Capture the cell that displays the provided text and extract its (x, y) central coordinate. 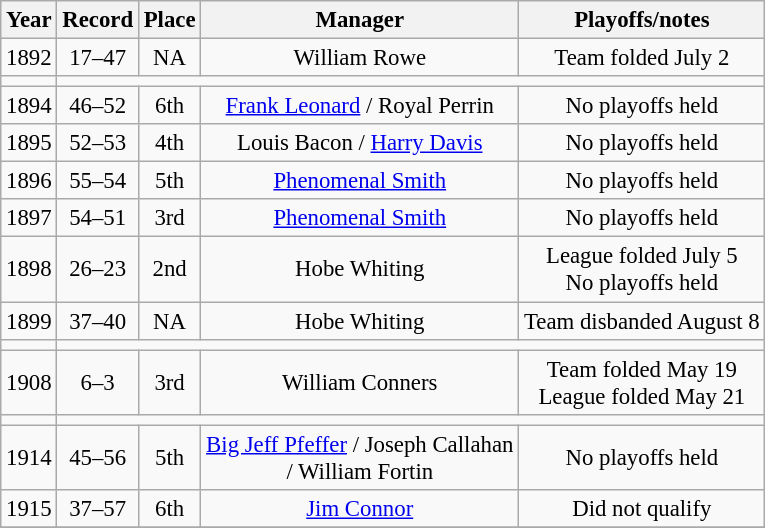
William Rowe (360, 58)
Year (29, 20)
52–53 (98, 143)
Team folded May 19League folded May 21 (642, 382)
1915 (29, 509)
Louis Bacon / Harry Davis (360, 143)
26–23 (98, 270)
1894 (29, 106)
Team disbanded August 8 (642, 321)
William Conners (360, 382)
Big Jeff Pfeffer / Joseph Callahan / William Fortin (360, 458)
1897 (29, 219)
Frank Leonard / Royal Perrin (360, 106)
Playoffs/notes (642, 20)
1908 (29, 382)
46–52 (98, 106)
37–57 (98, 509)
17–47 (98, 58)
4th (169, 143)
1895 (29, 143)
2nd (169, 270)
55–54 (98, 181)
Record (98, 20)
1898 (29, 270)
45–56 (98, 458)
Jim Connor (360, 509)
Place (169, 20)
Team folded July 2 (642, 58)
6–3 (98, 382)
54–51 (98, 219)
1892 (29, 58)
Did not qualify (642, 509)
Manager (360, 20)
League folded July 5No playoffs held (642, 270)
37–40 (98, 321)
1896 (29, 181)
1914 (29, 458)
1899 (29, 321)
